Locate the cell with the specified text and output its [x, y] center coordinate. 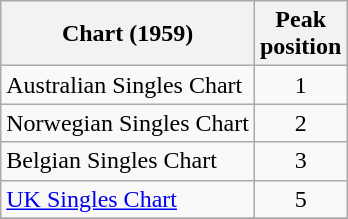
2 [300, 123]
3 [300, 161]
5 [300, 199]
Australian Singles Chart [128, 85]
Belgian Singles Chart [128, 161]
UK Singles Chart [128, 199]
Norwegian Singles Chart [128, 123]
Chart (1959) [128, 34]
Peakposition [300, 34]
1 [300, 85]
